Capture the cell that displays the provided text and extract its (x, y) central coordinate. 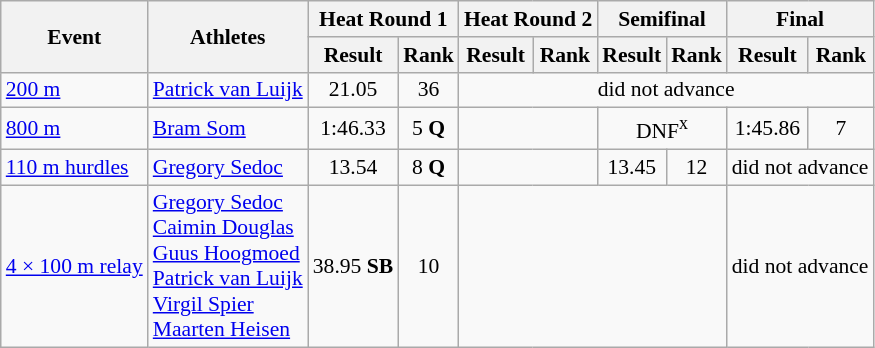
21.05 (354, 90)
Gregory SedocCaimin DouglasGuus HoogmoedPatrick van LuijkVirgil SpierMaarten Heisen (228, 266)
Athletes (228, 36)
1:46.33 (354, 128)
10 (428, 266)
Semifinal (662, 19)
Heat Round 2 (528, 19)
Heat Round 1 (384, 19)
13.45 (632, 167)
5 Q (428, 128)
Patrick van Luijk (228, 90)
Gregory Sedoc (228, 167)
7 (840, 128)
8 Q (428, 167)
Bram Som (228, 128)
Event (74, 36)
800 m (74, 128)
13.54 (354, 167)
36 (428, 90)
Final (800, 19)
12 (696, 167)
DNFx (662, 128)
110 m hurdles (74, 167)
200 m (74, 90)
38.95 SB (354, 266)
1:45.86 (768, 128)
4 × 100 m relay (74, 266)
